Provide the (x, y) coordinate of the cell's center where the given text is located.  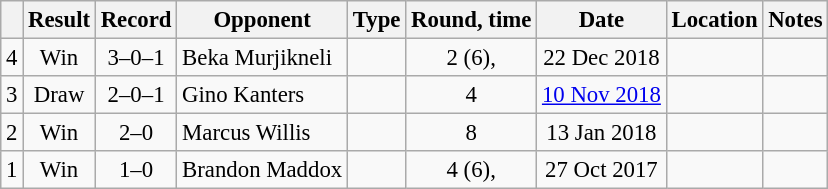
Brandon Maddox (262, 170)
3–0–1 (136, 58)
8 (472, 133)
2–0–1 (136, 95)
Opponent (262, 20)
27 Oct 2017 (602, 170)
13 Jan 2018 (602, 133)
Location (714, 20)
2–0 (136, 133)
Draw (60, 95)
Record (136, 20)
Notes (796, 20)
Marcus Willis (262, 133)
4 (6), (472, 170)
Type (376, 20)
2 (6), (472, 58)
22 Dec 2018 (602, 58)
Beka Murjikneli (262, 58)
Date (602, 20)
10 Nov 2018 (602, 95)
Result (60, 20)
Gino Kanters (262, 95)
Round, time (472, 20)
1 (12, 170)
3 (12, 95)
1–0 (136, 170)
2 (12, 133)
